From the cell containing the given text, extract its center point as (x, y) coordinate. 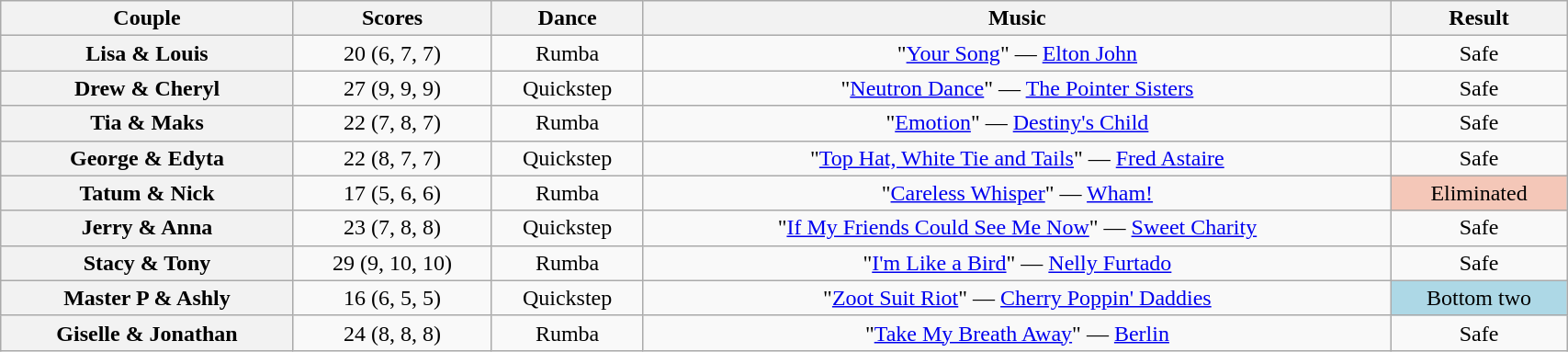
"Neutron Dance" — The Pointer Sisters (1017, 88)
Master P & Ashly (147, 298)
23 (7, 8, 8) (392, 228)
20 (6, 7, 7) (392, 53)
"Careless Whisper" — Wham! (1017, 193)
22 (7, 8, 7) (392, 123)
Giselle & Jonathan (147, 333)
"Your Song" — Elton John (1017, 53)
"Take My Breath Away" — Berlin (1017, 333)
Drew & Cheryl (147, 88)
Music (1017, 18)
Bottom two (1479, 298)
Jerry & Anna (147, 228)
22 (8, 7, 7) (392, 158)
Dance (568, 18)
"I'm Like a Bird" — Nelly Furtado (1017, 263)
17 (5, 6, 6) (392, 193)
Tatum & Nick (147, 193)
Couple (147, 18)
27 (9, 9, 9) (392, 88)
Tia & Maks (147, 123)
"If My Friends Could See Me Now" — Sweet Charity (1017, 228)
"Emotion" — Destiny's Child (1017, 123)
Lisa & Louis (147, 53)
Result (1479, 18)
Scores (392, 18)
"Zoot Suit Riot" — Cherry Poppin' Daddies (1017, 298)
Eliminated (1479, 193)
George & Edyta (147, 158)
24 (8, 8, 8) (392, 333)
"Top Hat, White Tie and Tails" — Fred Astaire (1017, 158)
29 (9, 10, 10) (392, 263)
Stacy & Tony (147, 263)
16 (6, 5, 5) (392, 298)
